For the text-containing cell, return its midpoint in [X, Y] coordinate format. 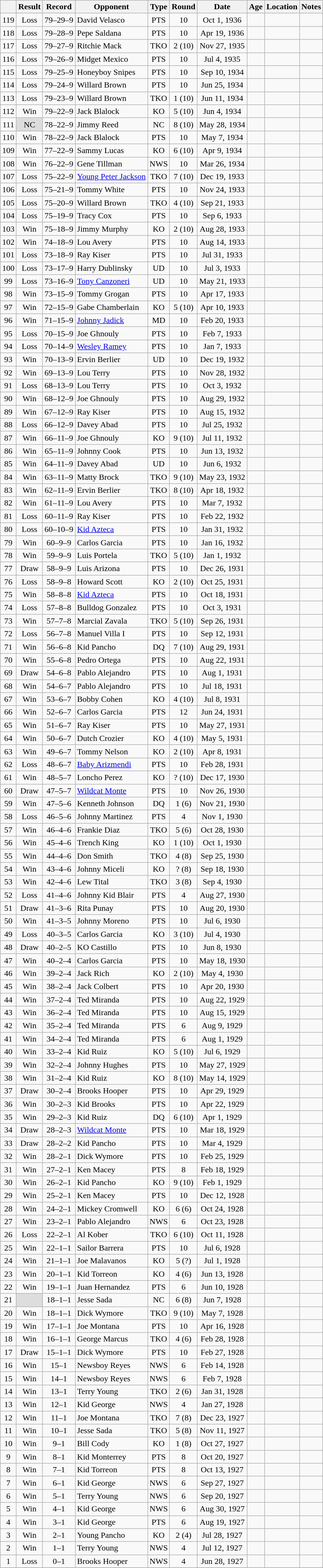
Rita Punay [111, 908]
42–4–6 [59, 882]
57 [8, 830]
29 [8, 1195]
Gene Tillman [111, 164]
17–1–1 [59, 1326]
Pedro Ortega [111, 660]
Sep 18, 1930 [222, 869]
44–4–6 [59, 856]
15–1 [59, 1365]
? (8) [183, 869]
21 [8, 1300]
73–17–9 [59, 268]
106 [8, 190]
Feb 27, 1928 [222, 1352]
118 [8, 33]
3 (8) [183, 882]
Nov 1, 1930 [222, 817]
Dec 19, 1933 [222, 177]
27 [8, 1222]
4 (8) [183, 856]
Oct 20, 1927 [222, 1457]
Jul 3, 1933 [222, 268]
32–2–4 [59, 1065]
Apr 1, 1929 [222, 1117]
70–14–9 [59, 346]
Oct 3, 1932 [222, 386]
Johnny Miceli [111, 869]
Dec 26, 1931 [222, 568]
17 [8, 1352]
68–13–9 [59, 386]
Feb 14, 1928 [222, 1365]
Gabe Chamberlain [111, 307]
Kid Brooks [111, 1104]
69–13–9 [59, 372]
15 [8, 1378]
Jul 11, 1932 [222, 438]
Jack Colbert [111, 986]
Apr 17, 1933 [222, 294]
Bulldog Gonzalez [111, 608]
Jul 12, 1927 [222, 1548]
23 [8, 1274]
Luis Portela [111, 555]
Johnny Moreno [111, 921]
35 [8, 1117]
3–1 [59, 1522]
54–6–7 [59, 686]
110 [8, 137]
Juan Hernandez [111, 1287]
Sailor Barrera [111, 1248]
48–6–7 [59, 764]
Oct 1, 1930 [222, 843]
41–4–6 [59, 895]
Result [29, 7]
Harry Dublinsky [111, 268]
May 23, 1932 [222, 477]
Midget Mexico [111, 59]
Dutch Crozier [111, 738]
3 [8, 1535]
76 [8, 582]
75–21–9 [59, 190]
6 (8) [183, 1300]
2 [8, 1548]
24–2–1 [59, 1208]
103 [8, 229]
54–6–8 [59, 673]
48 [8, 947]
Lew Tital [111, 882]
Jul 28, 1927 [222, 1535]
99 [8, 281]
David Velasco [111, 20]
May 28, 1934 [222, 124]
79–26–9 [59, 59]
59–9–9 [59, 555]
104 [8, 216]
64 [8, 738]
Jun 6, 1932 [222, 464]
32 [8, 1156]
72–15–9 [59, 307]
22 [8, 1287]
47–5–7 [59, 790]
64–11–9 [59, 464]
18 [8, 1339]
Oct 23, 1928 [222, 1222]
Sep 25, 1930 [222, 856]
? (10) [183, 777]
Aug 22, 1931 [222, 660]
Jun 11, 1934 [222, 98]
Johnny Jadick [111, 320]
84 [8, 477]
109 [8, 150]
1 (6) [183, 804]
Jul 25, 1932 [222, 425]
98 [8, 294]
79–22–9 [59, 111]
85 [8, 464]
73 [8, 621]
93 [8, 359]
79–28–9 [59, 33]
75–19–9 [59, 216]
43 [8, 1013]
2 (4) [183, 1535]
Nov 21, 1930 [222, 804]
86 [8, 451]
7–1 [59, 1470]
1–1 [59, 1548]
Sep 21, 1933 [222, 203]
Feb 28, 1931 [222, 764]
45 [8, 986]
Luis Arizona [111, 568]
Jan 31, 1932 [222, 529]
39 [8, 1065]
Jan 16, 1932 [222, 542]
Opponent [111, 7]
79–23–9 [59, 98]
19 [8, 1326]
10–1 [59, 1431]
30–2–3 [59, 1104]
Jul 31, 1933 [222, 255]
6–1 [59, 1483]
33–2–4 [59, 1052]
Trench King [111, 843]
Aug 15, 1932 [222, 412]
75 [8, 595]
22–2–1 [59, 1235]
79 [8, 542]
Bill Cody [111, 1444]
Aug 14, 1933 [222, 242]
Jun 24, 1931 [222, 712]
Aug 19, 1927 [222, 1522]
9 [8, 1457]
Sep 26, 1931 [222, 621]
70–13–9 [59, 359]
0–1 [59, 1561]
Ritchie Mack [111, 46]
Jul 18, 1931 [222, 686]
40–2–5 [59, 947]
Sep 12, 1931 [222, 634]
Al Kober [111, 1235]
68 [8, 686]
Nov 28, 1932 [222, 372]
56–7–8 [59, 634]
22–1–1 [59, 1248]
47 [8, 960]
13–1 [59, 1391]
69 [8, 673]
Tommy Nelson [111, 751]
Jul 6, 1930 [222, 921]
80 [8, 529]
53–6–7 [59, 699]
41–3–6 [59, 908]
Aug 30, 1927 [222, 1509]
Jun 13, 1932 [222, 451]
Feb 25, 1929 [222, 1156]
Dec 17, 1930 [222, 777]
45–4–6 [59, 843]
113 [8, 98]
Aug 1, 1931 [222, 673]
50 [8, 921]
52–6–7 [59, 712]
42 [8, 1026]
30 [8, 1182]
49–6–7 [59, 751]
74 [8, 608]
Oct 27, 1927 [222, 1444]
51 [8, 908]
56–6–8 [59, 647]
50–6–7 [59, 738]
55 [8, 856]
Aug 9, 1929 [222, 1026]
Apr 22, 1929 [222, 1104]
37 [8, 1091]
35–2–4 [59, 1026]
Aug 29, 1932 [222, 399]
88 [8, 425]
83 [8, 490]
56 [8, 843]
May 21, 1933 [222, 281]
57–7–8 [59, 621]
31 [8, 1169]
90 [8, 399]
Jul 4, 1930 [222, 934]
59 [8, 804]
Sammy Lucas [111, 150]
102 [8, 242]
77–22–9 [59, 150]
91 [8, 386]
48–5–7 [59, 777]
5 (8) [183, 1431]
25 [8, 1248]
May 14, 1929 [222, 1078]
3 (10) [183, 934]
Tommy White [111, 190]
79–27–9 [59, 46]
72 [8, 634]
43–4–6 [59, 869]
12–1 [59, 1404]
Age [256, 7]
Oct 24, 1928 [222, 1208]
60–9–9 [59, 542]
34–2–4 [59, 1039]
Jan 7, 1933 [222, 346]
Oct 1, 1936 [222, 20]
2–1 [59, 1535]
81 [8, 516]
73–18–9 [59, 255]
Jimmy Reed [111, 124]
Young Peter Jackson [111, 177]
Mar 7, 1932 [222, 503]
Oct 28, 1930 [222, 830]
Wesley Ramey [111, 346]
1 (8) [183, 1444]
Oct 11, 1928 [222, 1235]
63 [8, 751]
Feb 22, 1932 [222, 516]
82 [8, 503]
61–11–9 [59, 503]
Apr 18, 1932 [222, 490]
116 [8, 59]
Young Pancho [111, 1535]
Sep 6, 1933 [222, 216]
Sep 27, 1927 [222, 1483]
Notes [311, 7]
41–3–5 [59, 921]
Aug 27, 1930 [222, 895]
Tracy Cox [111, 216]
Apr 29, 1929 [222, 1091]
74–18–9 [59, 242]
Baby Arizmendi [111, 764]
63–11–9 [59, 477]
58–9–8 [59, 582]
95 [8, 333]
8–1 [59, 1457]
Aug 29, 1931 [222, 647]
6 (6) [183, 1208]
117 [8, 46]
14 [8, 1391]
24 [8, 1261]
Feb 18, 1929 [222, 1169]
36 [8, 1104]
Nov 26, 1930 [222, 790]
5 [8, 1509]
30–2–4 [59, 1091]
7 [8, 1483]
Joe Malavanos [111, 1261]
Jun 10, 1928 [222, 1287]
97 [8, 307]
37–2–4 [59, 1000]
92 [8, 372]
Jan 27, 1928 [222, 1404]
Johnny Martinez [111, 817]
71–15–9 [59, 320]
Aug 22, 1929 [222, 1000]
Sep 10, 1934 [222, 72]
Don Smith [111, 856]
58 [8, 817]
Feb 7, 1933 [222, 333]
May 4, 1930 [222, 973]
15–1–1 [59, 1352]
Marcial Zavala [111, 621]
Jan 1, 1932 [222, 555]
87 [8, 438]
Oct 25, 1931 [222, 582]
Matty Brock [111, 477]
Type [159, 7]
52 [8, 895]
23–2–1 [59, 1222]
May 5, 1931 [222, 738]
Record [59, 7]
May 7, 1928 [222, 1313]
79–24–9 [59, 85]
7 (8) [183, 1418]
Manuel Villa I [111, 634]
46 [8, 973]
55–6–8 [59, 660]
112 [8, 111]
51–6–7 [59, 725]
Johnny Hughes [111, 1065]
28–2–3 [59, 1130]
96 [8, 320]
26–2–1 [59, 1182]
Apr 8, 1931 [222, 751]
100 [8, 268]
60 [8, 790]
Jun 8, 1930 [222, 947]
May 18, 1930 [222, 960]
Mar 26, 1934 [222, 164]
34 [8, 1130]
Johnny Kid Blair [111, 895]
1 [8, 1561]
41 [8, 1039]
16–1–1 [59, 1339]
Bobby Cohen [111, 699]
9–1 [59, 1444]
Dec 19, 1932 [222, 359]
66–12–9 [59, 425]
62–11–9 [59, 490]
44 [8, 1000]
Nov 27, 1935 [222, 46]
4–1 [59, 1509]
20 [8, 1313]
13 [8, 1404]
75–18–9 [59, 229]
67 [8, 699]
60–11–9 [59, 516]
77 [8, 568]
53 [8, 882]
47–5–6 [59, 804]
Jul 6, 1929 [222, 1052]
Jul 1, 1928 [222, 1261]
George Marcus [111, 1339]
65–11–9 [59, 451]
Jack Rich [111, 973]
40 [8, 1052]
119 [8, 20]
Oct 18, 1931 [222, 595]
40–3–5 [59, 934]
Oct 3, 1931 [222, 608]
Howard Scott [111, 582]
38–2–4 [59, 986]
57–8–8 [59, 608]
79–25–9 [59, 72]
5 (?) [183, 1261]
Feb 1, 1929 [222, 1182]
40–2–4 [59, 960]
68–12–9 [59, 399]
Date [222, 7]
Jun 13, 1928 [222, 1274]
65 [8, 725]
Jun 7, 1928 [222, 1300]
105 [8, 203]
Feb 20, 1933 [222, 320]
58–9–9 [59, 568]
58–8–8 [59, 595]
49 [8, 934]
Aug 15, 1929 [222, 1013]
62 [8, 764]
Sep 4, 1930 [222, 882]
11 [8, 1431]
Jul 8, 1931 [222, 699]
5 (6) [183, 830]
75–20–9 [59, 203]
Dec 12, 1928 [222, 1195]
Aug 1, 1929 [222, 1039]
5–1 [59, 1496]
115 [8, 72]
Jan 31, 1928 [222, 1391]
33 [8, 1143]
61 [8, 777]
54 [8, 869]
21–1–1 [59, 1261]
107 [8, 177]
Apr 20, 1930 [222, 986]
38 [8, 1078]
Jul 4, 1935 [222, 59]
Jun 28, 1927 [222, 1561]
73–15–9 [59, 294]
16 [8, 1365]
Kenneth Johnson [111, 804]
Sep 20, 1927 [222, 1496]
79–29–9 [59, 20]
73–16–9 [59, 281]
101 [8, 255]
108 [8, 164]
111 [8, 124]
70–15–9 [59, 333]
Apr 9, 1934 [222, 150]
May 27, 1931 [222, 725]
Jul 6, 1928 [222, 1248]
28 [8, 1208]
MD [159, 320]
28–2–1 [59, 1156]
Nov 24, 1933 [222, 190]
66–11–9 [59, 438]
20–1–1 [59, 1274]
Loncho Perez [111, 777]
Frankie Diaz [111, 830]
71 [8, 647]
Apr 10, 1933 [222, 307]
Tommy Grogan [111, 294]
KO Castillo [111, 947]
60–10–9 [59, 529]
May 7, 1934 [222, 137]
70 [8, 660]
11–1 [59, 1418]
Dec 23, 1927 [222, 1418]
Aug 28, 1933 [222, 229]
75–22–9 [59, 177]
78 [8, 555]
Apr 16, 1928 [222, 1326]
Nov 11, 1927 [222, 1431]
Mar 18, 1929 [222, 1130]
Mar 4, 1929 [222, 1143]
46–4–6 [59, 830]
39–2–4 [59, 973]
May 27, 1929 [222, 1065]
Jun 4, 1934 [222, 111]
Aug 20, 1930 [222, 908]
114 [8, 85]
26 [8, 1235]
66 [8, 712]
89 [8, 412]
Feb 28, 1928 [222, 1339]
Feb 7, 1928 [222, 1378]
Round [183, 7]
Tony Canzoneri [111, 281]
14–1 [59, 1378]
Oct 13, 1927 [222, 1470]
27–2–1 [59, 1169]
46–5–6 [59, 817]
25–2–1 [59, 1195]
67–12–9 [59, 412]
Honeyboy Snipes [111, 72]
28–2–2 [59, 1143]
Pepe Saldana [111, 33]
29–2–3 [59, 1117]
2 (6) [183, 1391]
Apr 19, 1936 [222, 33]
Jun 25, 1934 [222, 85]
Jimmy Murphy [111, 229]
94 [8, 346]
Mickey Cromwell [111, 1208]
19–1–1 [59, 1287]
Johnny Cook [111, 451]
76–22–9 [59, 164]
Location [282, 7]
Kid Monterrey [111, 1457]
31–2–4 [59, 1078]
36–2–4 [59, 1013]
